For the text-containing cell, return its midpoint in [x, y] coordinate format. 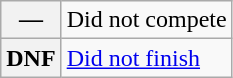
Did not compete [146, 20]
Did not finish [146, 58]
DNF [31, 58]
— [31, 20]
